Extract the (x, y) coordinate from the center of the cell holding the provided text.  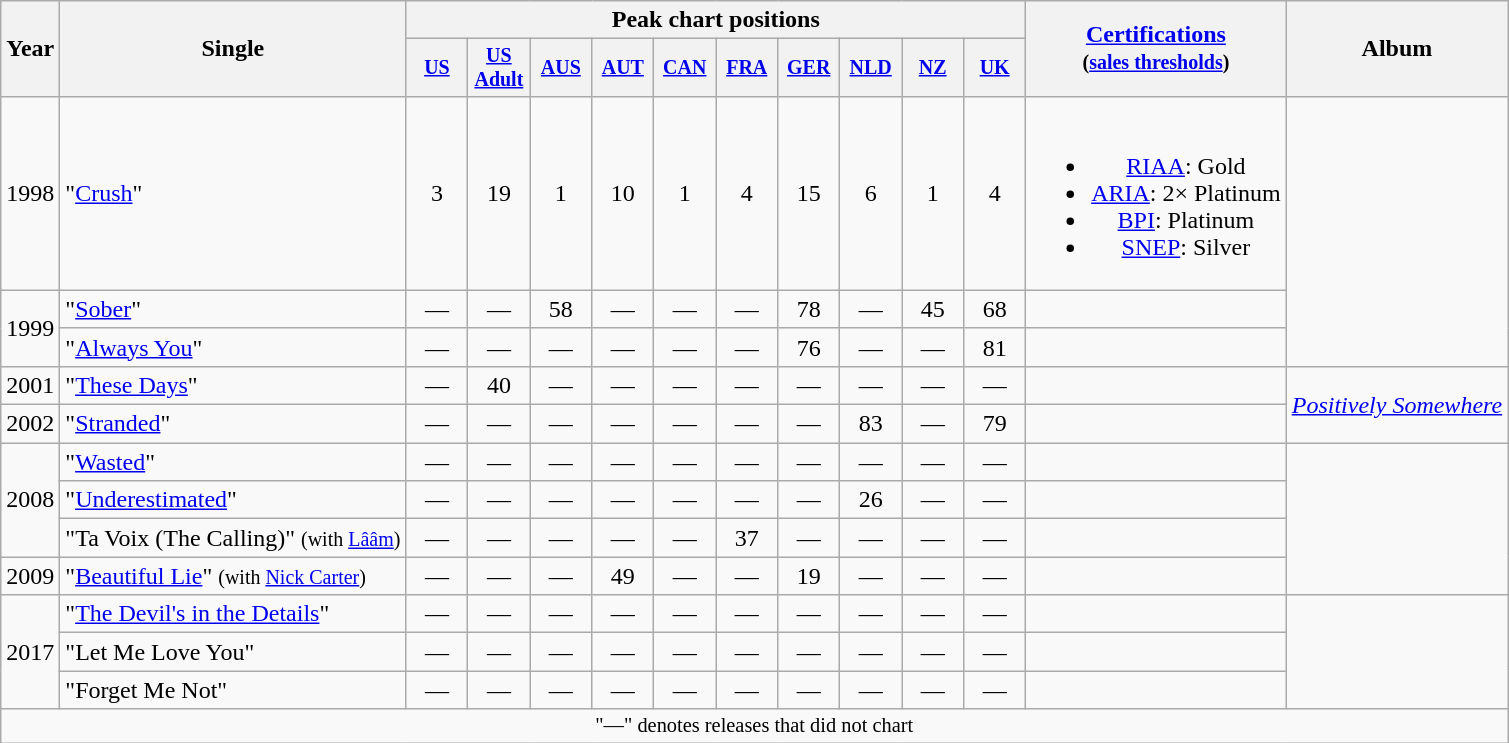
15 (809, 193)
49 (623, 576)
GER (809, 68)
76 (809, 347)
2001 (30, 385)
Album (1396, 49)
81 (995, 347)
NZ (933, 68)
"Beautiful Lie" (with Nick Carter) (233, 576)
"These Days" (233, 385)
1998 (30, 193)
"Always You" (233, 347)
Certifications(sales thresholds) (1156, 49)
"Ta Voix (The Calling)" (with Lââm) (233, 538)
79 (995, 424)
26 (871, 500)
68 (995, 309)
Positively Somewhere (1396, 404)
40 (499, 385)
RIAA: GoldARIA: 2× PlatinumBPI: PlatinumSNEP: Silver (1156, 193)
78 (809, 309)
"Let Me Love You" (233, 652)
"—" denotes releases that did not chart (754, 726)
NLD (871, 68)
"Forget Me Not" (233, 690)
83 (871, 424)
1999 (30, 328)
"The Devil's in the Details" (233, 614)
"Underestimated" (233, 500)
45 (933, 309)
CAN (685, 68)
Single (233, 49)
"Wasted" (233, 462)
FRA (747, 68)
2002 (30, 424)
"Stranded" (233, 424)
2017 (30, 652)
6 (871, 193)
37 (747, 538)
AUT (623, 68)
US Adult (499, 68)
US (437, 68)
58 (561, 309)
UK (995, 68)
10 (623, 193)
"Crush" (233, 193)
Year (30, 49)
Peak chart positions (716, 20)
3 (437, 193)
"Sober" (233, 309)
2009 (30, 576)
2008 (30, 500)
AUS (561, 68)
